Return the (x, y) coordinate for the center point of the cell that contains the specified text.  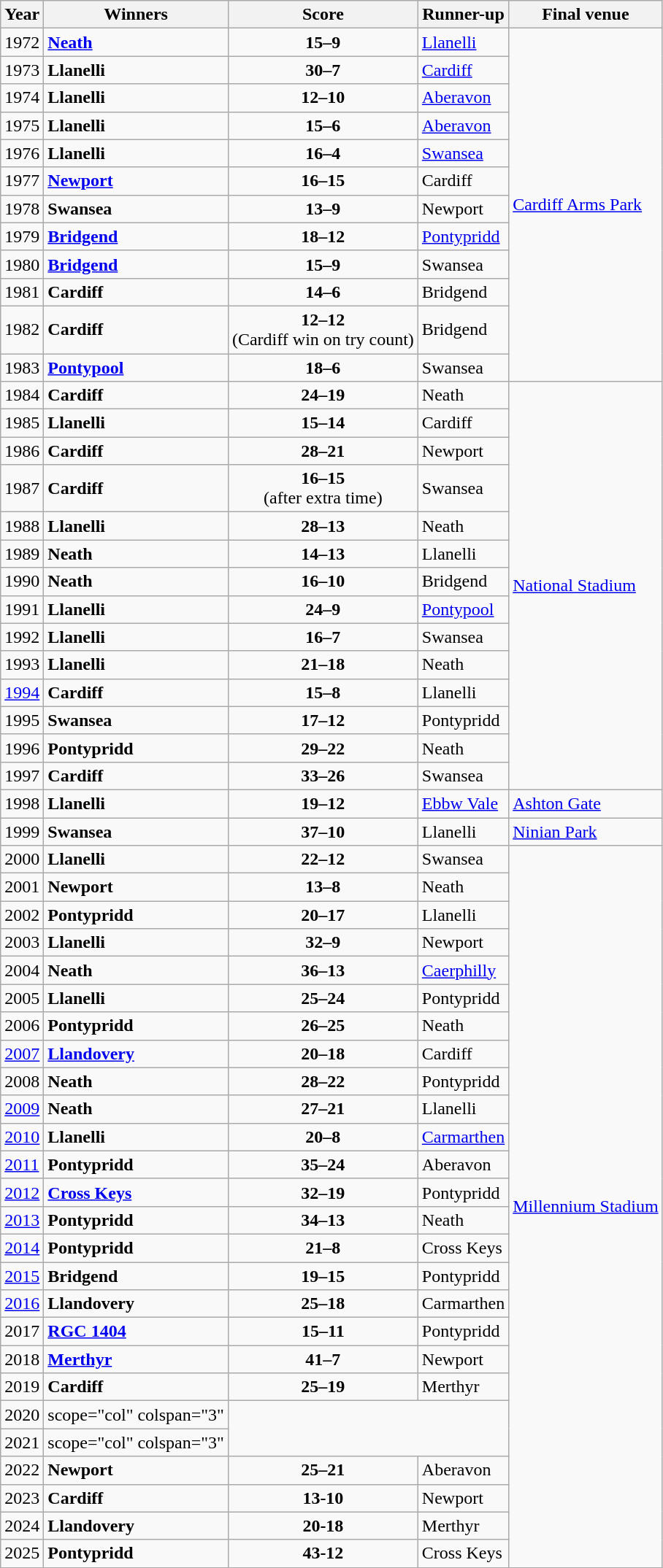
1982 (22, 330)
1984 (22, 395)
2017 (22, 1332)
1979 (22, 236)
16–7 (323, 637)
Winners (136, 15)
2016 (22, 1304)
28–13 (323, 526)
25–19 (323, 1387)
15–14 (323, 423)
19–12 (323, 803)
28–22 (323, 1081)
1988 (22, 526)
29–22 (323, 748)
2024 (22, 1526)
1998 (22, 803)
Ashton Gate (586, 803)
2013 (22, 1220)
Final venue (586, 15)
1989 (22, 554)
1994 (22, 692)
13–9 (323, 209)
24–9 (323, 609)
1976 (22, 153)
2022 (22, 1470)
12–10 (323, 98)
1999 (22, 831)
35–24 (323, 1165)
2006 (22, 1026)
Score (323, 15)
13-10 (323, 1498)
34–13 (323, 1220)
22–12 (323, 860)
16–15(after extra time) (323, 489)
15–11 (323, 1332)
2012 (22, 1192)
1975 (22, 125)
30–7 (323, 70)
National Stadium (586, 586)
25–21 (323, 1470)
25–18 (323, 1304)
1983 (22, 367)
17–12 (323, 720)
16–10 (323, 582)
15–6 (323, 125)
1992 (22, 637)
1995 (22, 720)
20–17 (323, 915)
1973 (22, 70)
Cardiff Arms Park (586, 205)
41–7 (323, 1359)
1972 (22, 42)
1987 (22, 489)
16–15 (323, 181)
2004 (22, 970)
1974 (22, 98)
2011 (22, 1165)
2021 (22, 1443)
2015 (22, 1276)
15–8 (323, 692)
1986 (22, 451)
2000 (22, 860)
2005 (22, 998)
20–18 (323, 1054)
24–19 (323, 395)
13–8 (323, 887)
19–15 (323, 1276)
18–6 (323, 367)
2008 (22, 1081)
1997 (22, 776)
1996 (22, 748)
2019 (22, 1387)
16–4 (323, 153)
2023 (22, 1498)
Ninian Park (586, 831)
1991 (22, 609)
2010 (22, 1137)
Year (22, 15)
2009 (22, 1109)
2001 (22, 887)
25–24 (323, 998)
1985 (22, 423)
Caerphilly (463, 970)
26–25 (323, 1026)
27–21 (323, 1109)
43-12 (323, 1553)
12–12(Cardiff win on try count) (323, 330)
2025 (22, 1553)
2007 (22, 1054)
20-18 (323, 1526)
2003 (22, 943)
20–8 (323, 1137)
33–26 (323, 776)
2014 (22, 1248)
Millennium Stadium (586, 1207)
Runner-up (463, 15)
32–19 (323, 1192)
37–10 (323, 831)
2020 (22, 1415)
21–8 (323, 1248)
28–21 (323, 451)
Ebbw Vale (463, 803)
1977 (22, 181)
18–12 (323, 236)
1978 (22, 209)
1993 (22, 665)
RGC 1404 (136, 1332)
2018 (22, 1359)
1981 (22, 292)
36–13 (323, 970)
21–18 (323, 665)
1980 (22, 264)
14–13 (323, 554)
1990 (22, 582)
32–9 (323, 943)
2002 (22, 915)
14–6 (323, 292)
